Locate the cell with the specified text and output its (X, Y) center coordinate. 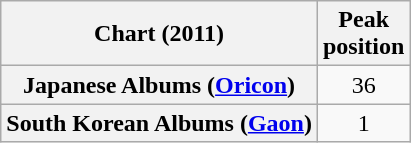
Japanese Albums (Oricon) (160, 85)
South Korean Albums (Gaon) (160, 123)
36 (363, 85)
Chart (2011) (160, 34)
1 (363, 123)
Peakposition (363, 34)
